Scan for the cell matching the given text and deliver its [x, y] coordinate at center. 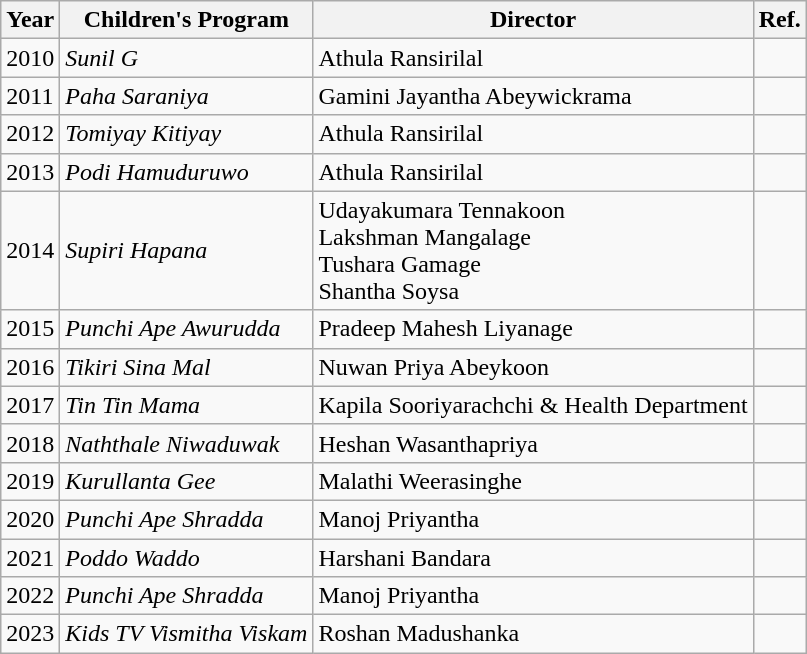
Kurullanta Gee [186, 481]
Pradeep Mahesh Liyanage [533, 329]
2011 [30, 96]
Tikiri Sina Mal [186, 367]
2018 [30, 443]
Roshan Madushanka [533, 634]
Kapila Sooriyarachchi & Health Department [533, 405]
Sunil G [186, 58]
Punchi Ape Awurudda [186, 329]
2021 [30, 557]
Poddo Waddo [186, 557]
Heshan Wasanthapriya [533, 443]
Podi Hamuduruwo [186, 172]
Naththale Niwaduwak [186, 443]
Gamini Jayantha Abeywickrama [533, 96]
Nuwan Priya Abeykoon [533, 367]
2013 [30, 172]
Harshani Bandara [533, 557]
Udayakumara Tennakoon Lakshman Mangalage Tushara Gamage Shantha Soysa [533, 250]
Director [533, 20]
Paha Saraniya [186, 96]
2016 [30, 367]
2012 [30, 134]
Children's Program [186, 20]
2020 [30, 519]
2017 [30, 405]
Year [30, 20]
Tomiyay Kitiyay [186, 134]
2010 [30, 58]
Supiri Hapana [186, 250]
2023 [30, 634]
Ref. [780, 20]
Kids TV Vismitha Viskam [186, 634]
2022 [30, 596]
2014 [30, 250]
Malathi Weerasinghe [533, 481]
2019 [30, 481]
2015 [30, 329]
Tin Tin Mama [186, 405]
